From the cell containing the given text, extract its center point as (x, y) coordinate. 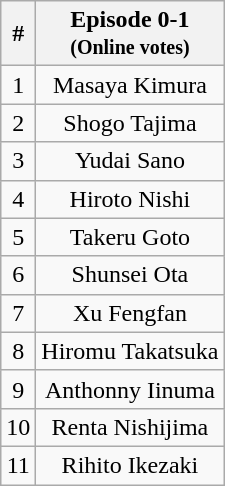
11 (18, 465)
Hiroto Nishi (130, 199)
1 (18, 85)
5 (18, 237)
6 (18, 275)
10 (18, 427)
Takeru Goto (130, 237)
Renta Nishijima (130, 427)
# (18, 34)
9 (18, 389)
4 (18, 199)
Shogo Tajima (130, 123)
7 (18, 313)
8 (18, 351)
Episode 0-1(Online votes) (130, 34)
Masaya Kimura (130, 85)
3 (18, 161)
Yudai Sano (130, 161)
Anthonny Iinuma (130, 389)
Xu Fengfan (130, 313)
Shunsei Ota (130, 275)
Hiromu Takatsuka (130, 351)
2 (18, 123)
Rihito Ikezaki (130, 465)
